For the text-containing cell, return its midpoint in (x, y) coordinate format. 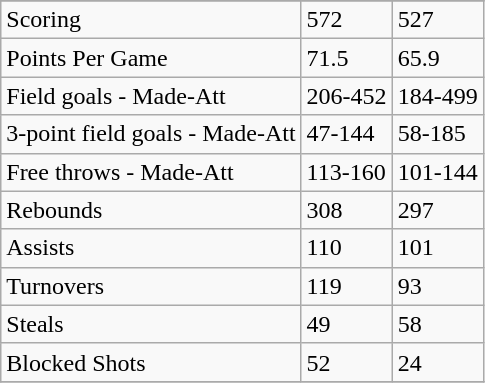
52 (346, 362)
58 (438, 324)
527 (438, 20)
572 (346, 20)
110 (346, 248)
101-144 (438, 172)
206-452 (346, 96)
184-499 (438, 96)
Free throws - Made-Att (151, 172)
Assists (151, 248)
Points Per Game (151, 58)
93 (438, 286)
Steals (151, 324)
47-144 (346, 134)
Turnovers (151, 286)
297 (438, 210)
Blocked Shots (151, 362)
24 (438, 362)
Field goals - Made-Att (151, 96)
119 (346, 286)
3-point field goals - Made-Att (151, 134)
71.5 (346, 58)
101 (438, 248)
65.9 (438, 58)
49 (346, 324)
58-185 (438, 134)
Rebounds (151, 210)
Scoring (151, 20)
113-160 (346, 172)
308 (346, 210)
